Provide the (x, y) coordinate of the cell's center where the given text is located.  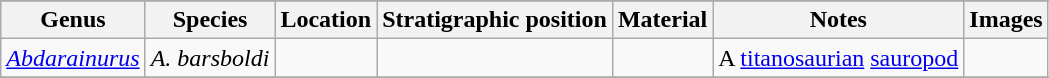
Material (662, 20)
Species (210, 20)
A titanosaurian sauropod (838, 58)
Notes (838, 20)
Images (1006, 20)
Location (326, 20)
Abdarainurus (73, 58)
Stratigraphic position (495, 20)
A. barsboldi (210, 58)
Genus (73, 20)
